Output the (X, Y) coordinate of the center of the cell containing the given text.  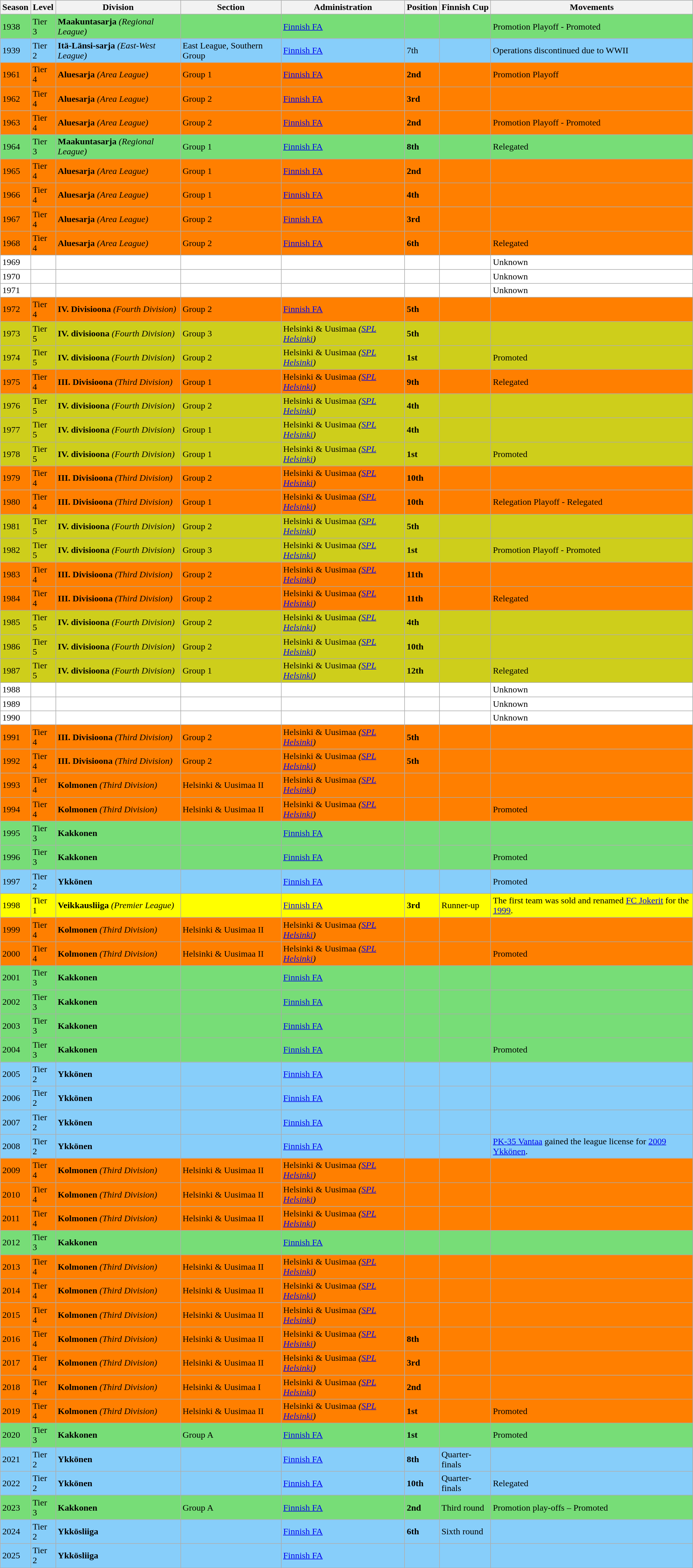
2017 (16, 1363)
12th (422, 671)
1961 (16, 75)
1991 (16, 737)
1990 (16, 718)
Tier 1 (43, 905)
1985 (16, 622)
2014 (16, 1291)
2018 (16, 1387)
Promotion Playoff (592, 75)
1981 (16, 526)
Administration (343, 7)
7th (422, 50)
2022 (16, 1483)
1971 (16, 291)
1976 (16, 406)
1989 (16, 704)
2019 (16, 1411)
2002 (16, 1001)
2005 (16, 1074)
2020 (16, 1435)
2003 (16, 1026)
1964 (16, 147)
2001 (16, 978)
Division (118, 7)
1967 (16, 219)
1969 (16, 262)
The first team was sold and renamed FC Jokerit for the 1999. (592, 905)
Third round (465, 1508)
2025 (16, 1556)
2000 (16, 953)
2013 (16, 1266)
Relegation Playoff - Relegated (592, 502)
1997 (16, 882)
1972 (16, 309)
1970 (16, 276)
1986 (16, 646)
Operations discontinued due to WWII (592, 50)
2010 (16, 1195)
1984 (16, 598)
IV. Divisioona (Fourth Division) (118, 309)
Runner-up (465, 905)
1974 (16, 357)
1980 (16, 502)
Helsinki & Uusimaa I (231, 1387)
1939 (16, 50)
Promotion play-offs – Promoted (592, 1508)
2016 (16, 1339)
Movements (592, 7)
1988 (16, 690)
1978 (16, 454)
1968 (16, 243)
Veikkausliiga (Premier League) (118, 905)
1938 (16, 27)
1999 (16, 930)
1962 (16, 98)
2008 (16, 1146)
Itä-Länsi-sarja (East-West League) (118, 50)
1966 (16, 195)
1973 (16, 334)
Finnish Cup (465, 7)
1963 (16, 123)
2024 (16, 1531)
1979 (16, 478)
Sixth round (465, 1531)
Level (43, 7)
Section (231, 7)
Season (16, 7)
1982 (16, 550)
2009 (16, 1170)
2004 (16, 1050)
1995 (16, 833)
2007 (16, 1122)
1996 (16, 857)
2015 (16, 1314)
2011 (16, 1218)
1987 (16, 671)
2021 (16, 1460)
1994 (16, 809)
PK-35 Vantaa gained the league license for 2009 Ykkönen. (592, 1146)
East League, Southern Group (231, 50)
1965 (16, 171)
Position (422, 7)
1977 (16, 430)
1992 (16, 761)
1993 (16, 785)
1998 (16, 905)
2023 (16, 1508)
2012 (16, 1243)
2006 (16, 1098)
1983 (16, 574)
1975 (16, 382)
9th (422, 382)
